Pinpoint the cell where the given text exists, returning its [X, Y] midpoint coordinate. 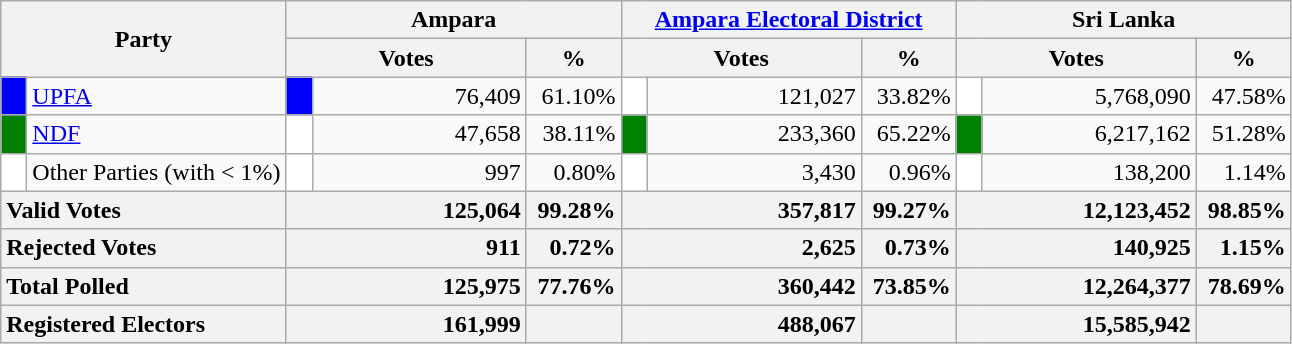
UPFA [156, 96]
NDF [156, 134]
12,264,377 [1076, 286]
98.85% [1244, 210]
357,817 [741, 210]
65.22% [908, 134]
0.72% [574, 248]
Valid Votes [144, 210]
121,027 [754, 96]
911 [406, 248]
125,975 [406, 286]
Total Polled [144, 286]
Rejected Votes [144, 248]
Ampara Electoral District [788, 20]
99.27% [908, 210]
140,925 [1076, 248]
3,430 [754, 172]
47,658 [419, 134]
1.15% [1244, 248]
Ampara [454, 20]
0.73% [908, 248]
488,067 [741, 324]
Registered Electors [144, 324]
Party [144, 39]
161,999 [406, 324]
Other Parties (with < 1%) [156, 172]
47.58% [1244, 96]
233,360 [754, 134]
99.28% [574, 210]
76,409 [419, 96]
51.28% [1244, 134]
78.69% [1244, 286]
0.96% [908, 172]
5,768,090 [1089, 96]
0.80% [574, 172]
77.76% [574, 286]
125,064 [406, 210]
2,625 [741, 248]
1.14% [1244, 172]
Sri Lanka [1124, 20]
61.10% [574, 96]
38.11% [574, 134]
33.82% [908, 96]
15,585,942 [1076, 324]
997 [419, 172]
138,200 [1089, 172]
6,217,162 [1089, 134]
73.85% [908, 286]
12,123,452 [1076, 210]
360,442 [741, 286]
